Provide the (X, Y) coordinate of the cell's center where the given text is located.  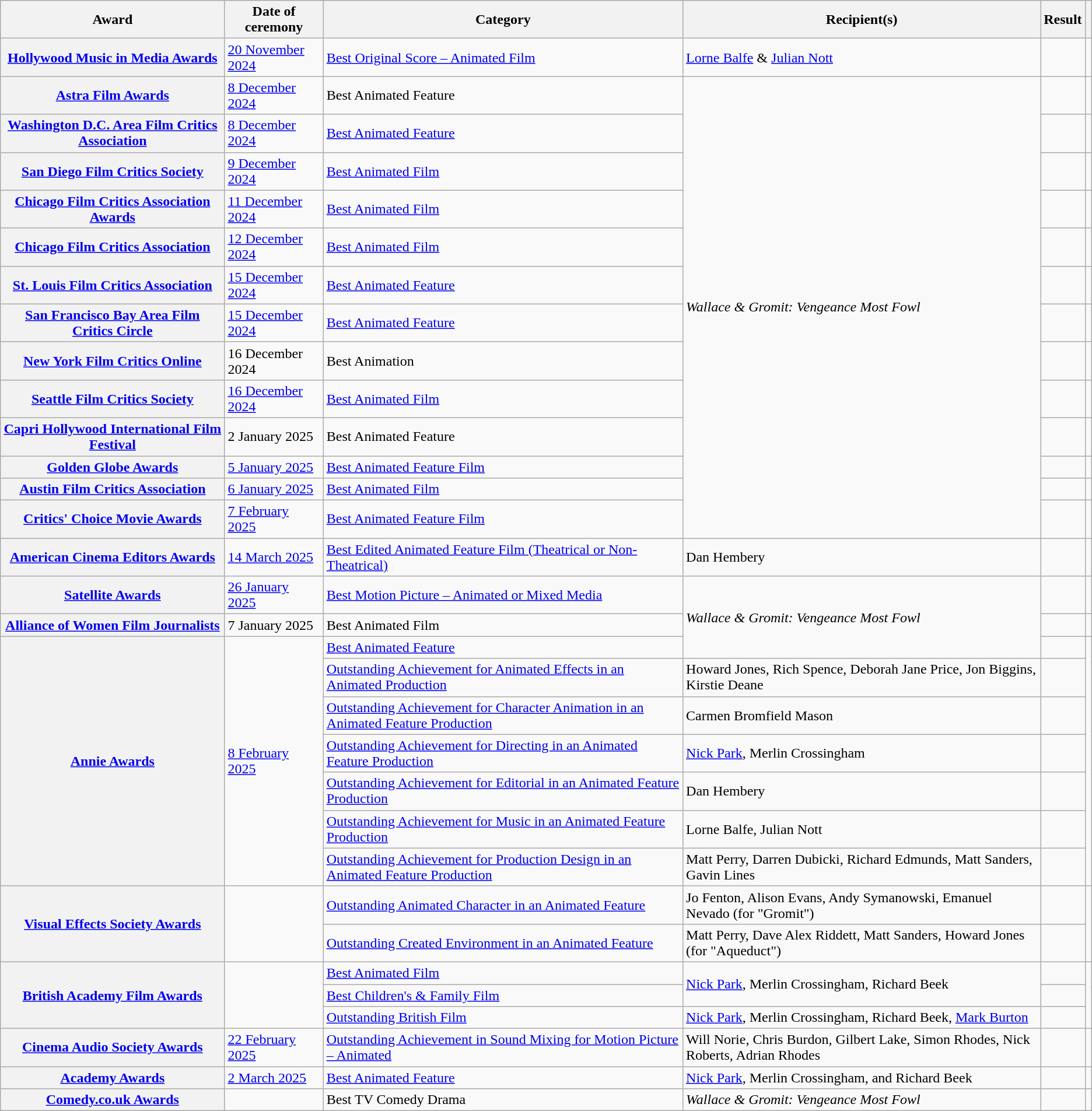
Nick Park, Merlin Crossingham (862, 753)
Outstanding Achievement for Directing in an Animated Feature Production (503, 753)
5 January 2025 (274, 467)
2 March 2025 (274, 1078)
Best Animation (503, 360)
Will Norie, Chris Burdon, Gilbert Lake, Simon Rhodes, Nick Roberts, Adrian Rhodes (862, 1047)
Jo Fenton, Alison Evans, Andy Symanowski, Emanuel Nevado (for "Gromit") (862, 905)
Outstanding Created Environment in an Animated Feature (503, 942)
2 January 2025 (274, 436)
Award (113, 20)
7 February 2025 (274, 519)
Carmen Bromfield Mason (862, 715)
8 February 2025 (274, 761)
Recipient(s) (862, 20)
7 January 2025 (274, 625)
Outstanding Achievement for Music in an Animated Feature Production (503, 829)
26 January 2025 (274, 595)
14 March 2025 (274, 558)
Matt Perry, Darren Dubicki, Richard Edmunds, Matt Sanders, Gavin Lines (862, 867)
British Academy Film Awards (113, 995)
Alliance of Women Film Journalists (113, 625)
Category (503, 20)
9 December 2024 (274, 171)
St. Louis Film Critics Association (113, 285)
Washington D.C. Area Film Critics Association (113, 133)
Outstanding Achievement for Animated Effects in an Animated Production (503, 678)
Outstanding British Film (503, 1018)
Best Children's & Family Film (503, 996)
Golden Globe Awards (113, 467)
Nick Park, Merlin Crossingham, Richard Beek (862, 984)
Seattle Film Critics Society (113, 399)
Date of ceremony (274, 20)
Nick Park, Merlin Crossingham, and Richard Beek (862, 1078)
Howard Jones, Rich Spence, Deborah Jane Price, Jon Biggins, Kirstie Deane (862, 678)
Best Original Score – Animated Film (503, 57)
Astra Film Awards (113, 96)
Chicago Film Critics Association (113, 247)
Cinema Audio Society Awards (113, 1047)
Austin Film Critics Association (113, 489)
Outstanding Achievement for Editorial in an Animated Feature Production (503, 791)
New York Film Critics Online (113, 360)
6 January 2025 (274, 489)
20 November 2024 (274, 57)
Outstanding Achievement in Sound Mixing for Motion Picture – Animated (503, 1047)
Nick Park, Merlin Crossingham, Richard Beek, Mark Burton (862, 1018)
Critics' Choice Movie Awards (113, 519)
11 December 2024 (274, 209)
12 December 2024 (274, 247)
Lorne Balfe, Julian Nott (862, 829)
Satellite Awards (113, 595)
Capri Hollywood International Film Festival (113, 436)
Best TV Comedy Drama (503, 1100)
Chicago Film Critics Association Awards (113, 209)
22 February 2025 (274, 1047)
Outstanding Achievement for Character Animation in an Animated Feature Production (503, 715)
Annie Awards (113, 761)
Hollywood Music in Media Awards (113, 57)
San Francisco Bay Area Film Critics Circle (113, 323)
Result (1063, 20)
Outstanding Animated Character in an Animated Feature (503, 905)
Outstanding Achievement for Production Design in an Animated Feature Production (503, 867)
Academy Awards (113, 1078)
San Diego Film Critics Society (113, 171)
Matt Perry, Dave Alex Riddett, Matt Sanders, Howard Jones (for "Aqueduct") (862, 942)
Best Motion Picture – Animated or Mixed Media (503, 595)
Comedy.co.uk Awards (113, 1100)
American Cinema Editors Awards (113, 558)
Visual Effects Society Awards (113, 924)
Best Edited Animated Feature Film (Theatrical or Non-Theatrical) (503, 558)
Lorne Balfe & Julian Nott (862, 57)
